Capture the cell that displays the provided text and extract its [x, y] central coordinate. 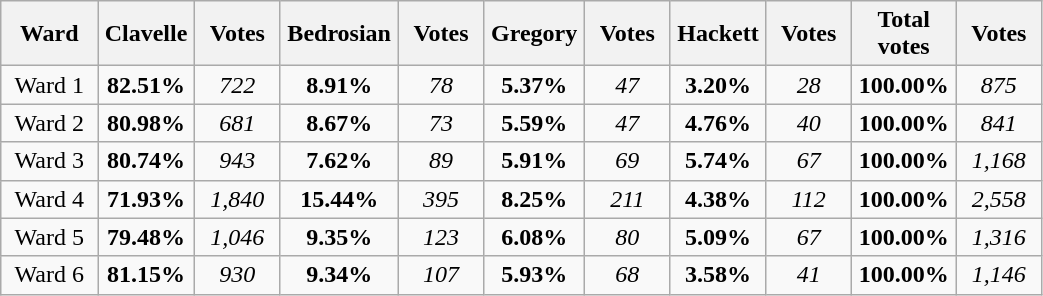
Total votes [904, 34]
Ward 1 [50, 85]
211 [627, 199]
41 [809, 275]
112 [809, 199]
3.58% [718, 275]
Ward 2 [50, 123]
Ward [50, 34]
89 [441, 161]
Clavelle [146, 34]
1,840 [237, 199]
28 [809, 85]
681 [237, 123]
1,046 [237, 237]
78 [441, 85]
80.98% [146, 123]
Ward 6 [50, 275]
841 [999, 123]
8.67% [339, 123]
79.48% [146, 237]
4.76% [718, 123]
5.09% [718, 237]
1,316 [999, 237]
107 [441, 275]
722 [237, 85]
5.37% [534, 85]
Ward 3 [50, 161]
Ward 5 [50, 237]
1,146 [999, 275]
15.44% [339, 199]
5.91% [534, 161]
40 [809, 123]
73 [441, 123]
9.34% [339, 275]
5.74% [718, 161]
81.15% [146, 275]
875 [999, 85]
8.91% [339, 85]
6.08% [534, 237]
9.35% [339, 237]
82.51% [146, 85]
395 [441, 199]
69 [627, 161]
Ward 4 [50, 199]
1,168 [999, 161]
930 [237, 275]
Hackett [718, 34]
4.38% [718, 199]
Bedrosian [339, 34]
71.93% [146, 199]
68 [627, 275]
80 [627, 237]
7.62% [339, 161]
123 [441, 237]
80.74% [146, 161]
2,558 [999, 199]
5.59% [534, 123]
5.93% [534, 275]
8.25% [534, 199]
3.20% [718, 85]
Gregory [534, 34]
943 [237, 161]
